Determine the [X, Y] coordinate at the center of the cell enclosing the given text.  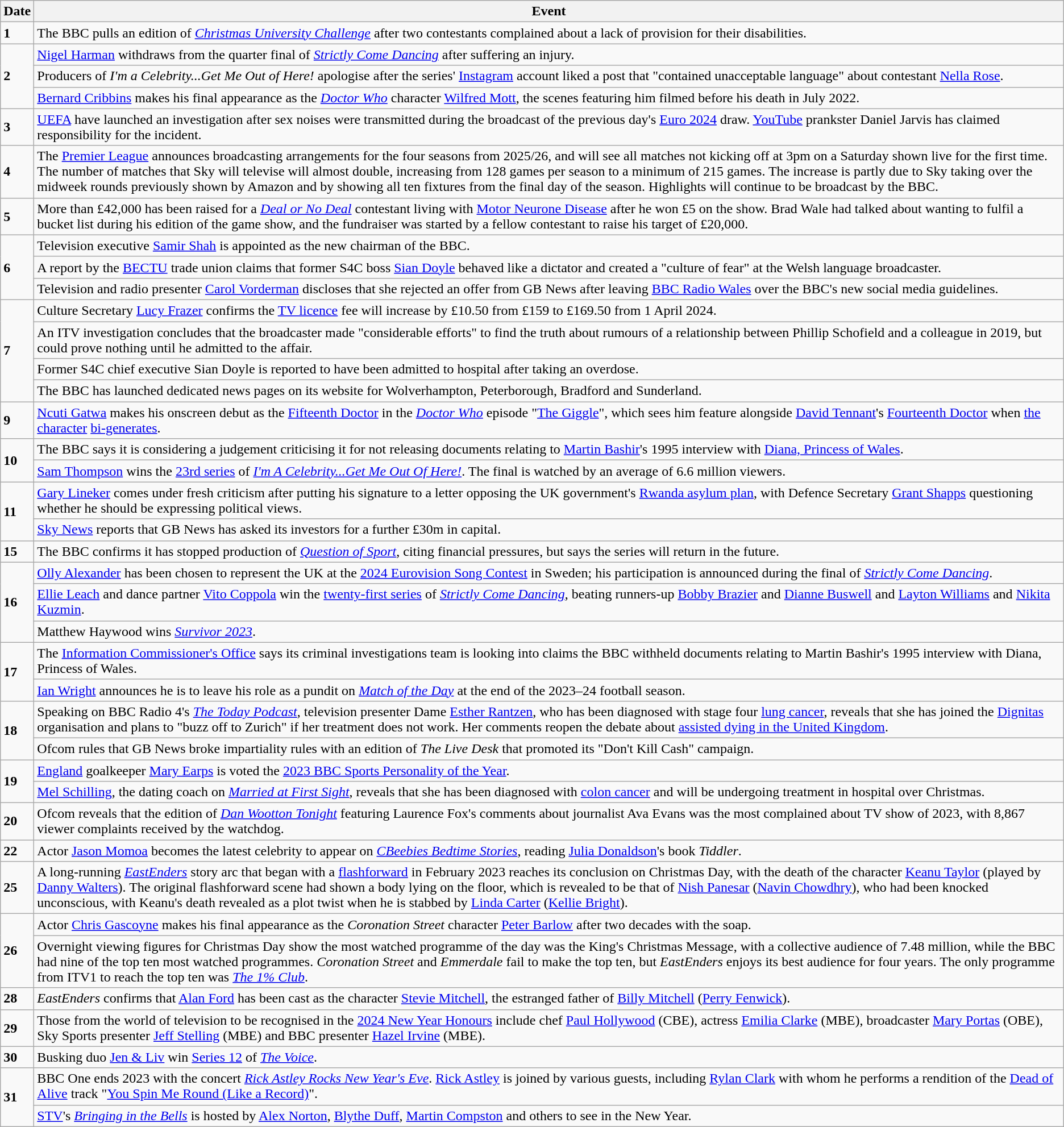
3 [17, 127]
Actor Jason Momoa becomes the latest celebrity to appear on CBeebies Bedtime Stories, reading Julia Donaldson's book Tiddler. [549, 851]
4 [17, 172]
Busking duo Jen & Liv win Series 12 of The Voice. [549, 1057]
England goalkeeper Mary Earps is voted the 2023 BBC Sports Personality of the Year. [549, 770]
Matthew Haywood wins Survivor 2023. [549, 631]
18 [17, 730]
20 [17, 822]
1 [17, 33]
The BBC confirms it has stopped production of Question of Sport, citing financial pressures, but says the series will return in the future. [549, 551]
9 [17, 421]
Event [549, 11]
30 [17, 1057]
11 [17, 511]
29 [17, 1028]
Date [17, 11]
Television executive Samir Shah is appointed as the new chairman of the BBC. [549, 246]
Nigel Harman withdraws from the quarter final of Strictly Come Dancing after suffering an injury. [549, 55]
EastEnders confirms that Alan Ford has been cast as the character Stevie Mitchell, the estranged father of Billy Mitchell (Perry Fenwick). [549, 999]
Actor Chris Gascoyne makes his final appearance as the Coronation Street character Peter Barlow after two decades with the soap. [549, 925]
Former S4C chief executive Sian Doyle is reported to have been admitted to hospital after taking an overdose. [549, 369]
Culture Secretary Lucy Frazer confirms the TV licence fee will increase by £10.50 from £159 to £169.50 from 1 April 2024. [549, 310]
25 [17, 888]
17 [17, 672]
Bernard Cribbins makes his final appearance as the Doctor Who character Wilfred Mott, the scenes featuring him filmed before his death in July 2022. [549, 98]
10 [17, 460]
Sam Thompson wins the 23rd series of I'm A Celebrity...Get Me Out Of Here!. The final is watched by an average of 6.6 million viewers. [549, 471]
31 [17, 1097]
22 [17, 851]
6 [17, 267]
Ian Wright announces he is to leave his role as a pundit on Match of the Day at the end of the 2023–24 football season. [549, 690]
STV's Bringing in the Bells is hosted by Alex Norton, Blythe Duff, Martin Compston and others to see in the New Year. [549, 1116]
16 [17, 602]
Ofcom rules that GB News broke impartiality rules with an edition of The Live Desk that promoted its "Don't Kill Cash" campaign. [549, 748]
28 [17, 999]
7 [17, 350]
The BBC has launched dedicated news pages on its website for Wolverhampton, Peterborough, Bradford and Sunderland. [549, 391]
2 [17, 76]
The BBC pulls an edition of Christmas University Challenge after two contestants complained about a lack of provision for their disabilities. [549, 33]
19 [17, 781]
Sky News reports that GB News has asked its investors for a further £30m in capital. [549, 530]
26 [17, 951]
5 [17, 216]
15 [17, 551]
